Identify which cell holds the provided text, then report its [x, y] central coordinate. 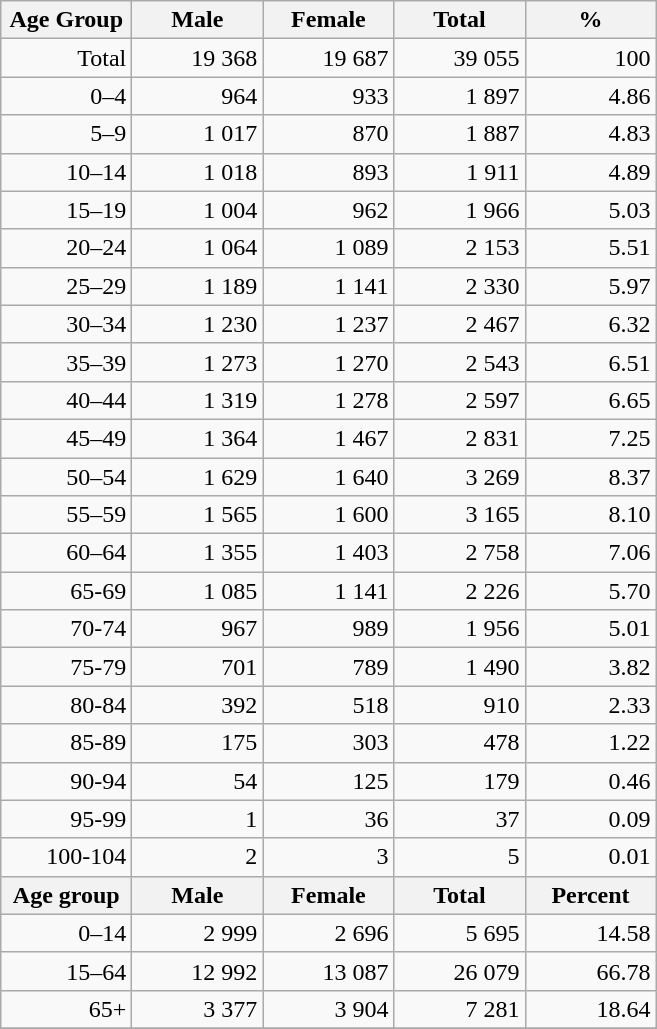
13 087 [328, 971]
2 831 [460, 438]
1 565 [198, 515]
1 956 [460, 629]
14.58 [590, 933]
39 055 [460, 58]
5.97 [590, 286]
303 [328, 743]
1 319 [198, 400]
1 085 [198, 591]
65+ [66, 1009]
1 230 [198, 324]
0.09 [590, 819]
20–24 [66, 248]
95-99 [66, 819]
2 696 [328, 933]
1 966 [460, 210]
4.83 [590, 134]
25–29 [66, 286]
2.33 [590, 705]
7 281 [460, 1009]
1 018 [198, 172]
8.37 [590, 477]
1.22 [590, 743]
1 004 [198, 210]
1 467 [328, 438]
3 165 [460, 515]
65-69 [66, 591]
Age Group [66, 20]
3.82 [590, 667]
478 [460, 743]
1 [198, 819]
2 758 [460, 553]
893 [328, 172]
2 226 [460, 591]
1 600 [328, 515]
1 237 [328, 324]
5.03 [590, 210]
100-104 [66, 857]
12 992 [198, 971]
40–44 [66, 400]
54 [198, 781]
1 064 [198, 248]
19 368 [198, 58]
2 [198, 857]
964 [198, 96]
962 [328, 210]
35–39 [66, 362]
3 904 [328, 1009]
36 [328, 819]
1 189 [198, 286]
19 687 [328, 58]
45–49 [66, 438]
50–54 [66, 477]
3 269 [460, 477]
701 [198, 667]
85-89 [66, 743]
5 695 [460, 933]
Percent [590, 895]
3 [328, 857]
60–64 [66, 553]
66.78 [590, 971]
933 [328, 96]
1 355 [198, 553]
7.06 [590, 553]
989 [328, 629]
90-94 [66, 781]
5.01 [590, 629]
2 467 [460, 324]
5–9 [66, 134]
5.51 [590, 248]
70-74 [66, 629]
1 490 [460, 667]
3 377 [198, 1009]
392 [198, 705]
2 153 [460, 248]
100 [590, 58]
1 278 [328, 400]
1 911 [460, 172]
1 273 [198, 362]
30–34 [66, 324]
789 [328, 667]
75-79 [66, 667]
2 999 [198, 933]
1 089 [328, 248]
0–4 [66, 96]
179 [460, 781]
4.86 [590, 96]
4.89 [590, 172]
1 640 [328, 477]
518 [328, 705]
Age group [66, 895]
6.51 [590, 362]
1 629 [198, 477]
5 [460, 857]
6.32 [590, 324]
1 887 [460, 134]
125 [328, 781]
5.70 [590, 591]
1 017 [198, 134]
1 897 [460, 96]
% [590, 20]
15–19 [66, 210]
80-84 [66, 705]
7.25 [590, 438]
870 [328, 134]
2 597 [460, 400]
175 [198, 743]
1 364 [198, 438]
37 [460, 819]
2 543 [460, 362]
910 [460, 705]
10–14 [66, 172]
2 330 [460, 286]
0–14 [66, 933]
0.01 [590, 857]
967 [198, 629]
6.65 [590, 400]
18.64 [590, 1009]
26 079 [460, 971]
0.46 [590, 781]
15–64 [66, 971]
8.10 [590, 515]
1 403 [328, 553]
1 270 [328, 362]
55–59 [66, 515]
